Output the [X, Y] coordinate of the center of the cell containing the given text.  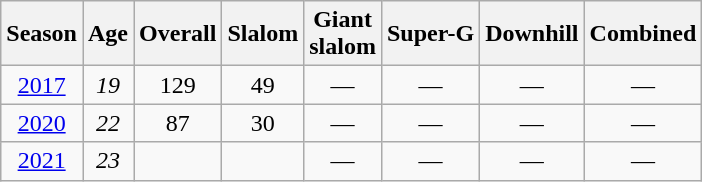
Giantslalom [343, 34]
30 [263, 123]
Slalom [263, 34]
Downhill [532, 34]
87 [178, 123]
2021 [42, 161]
Age [108, 34]
2020 [42, 123]
49 [263, 85]
23 [108, 161]
19 [108, 85]
129 [178, 85]
Combined [643, 34]
Super-G [430, 34]
Season [42, 34]
22 [108, 123]
2017 [42, 85]
Overall [178, 34]
